For the text-containing cell, return its midpoint in (x, y) coordinate format. 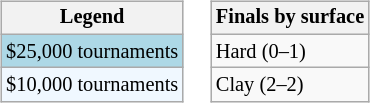
Finals by surface (290, 18)
$25,000 tournaments (92, 51)
Legend (92, 18)
Hard (0–1) (290, 51)
$10,000 tournaments (92, 85)
Clay (2–2) (290, 85)
